Extract the (x, y) coordinate from the center of the cell holding the provided text.  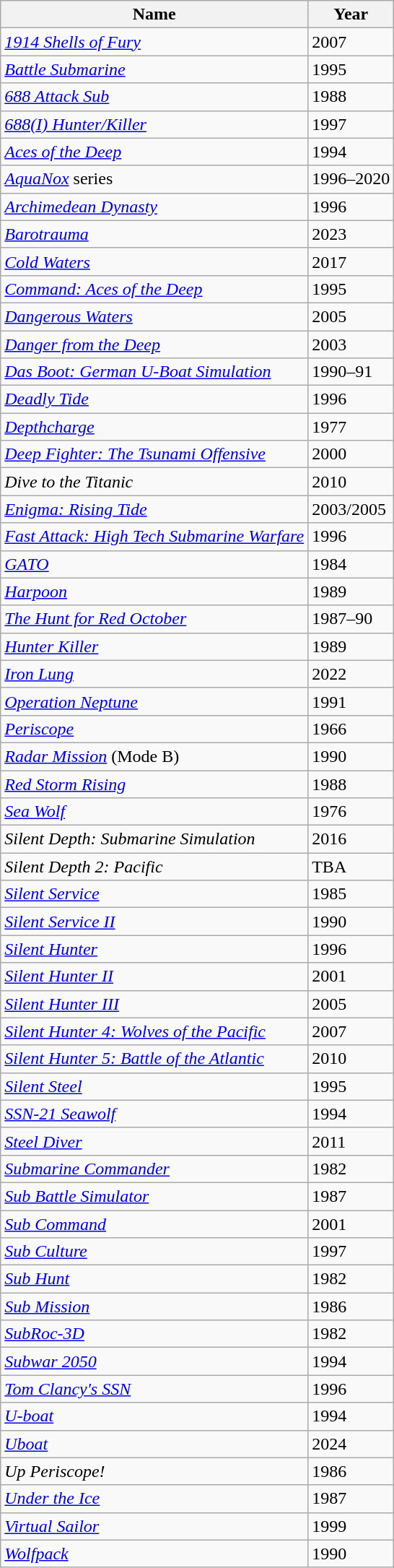
Silent Depth: Submarine Simulation (154, 839)
Battle Submarine (154, 69)
1991 (351, 701)
688(I) Hunter/Killer (154, 124)
2011 (351, 1141)
Iron Lung (154, 674)
1990–91 (351, 372)
Sub Mission (154, 1307)
AquaNox series (154, 179)
Tom Clancy's SSN (154, 1389)
688 Attack Sub (154, 97)
2003/2005 (351, 509)
Up Periscope! (154, 1471)
Uboat (154, 1444)
Silent Hunter 4: Wolves of the Pacific (154, 1031)
Harpoon (154, 592)
1914 Shells of Fury (154, 42)
Depthcharge (154, 427)
1999 (351, 1526)
Silent Depth 2: Pacific (154, 867)
Enigma: Rising Tide (154, 509)
Das Boot: German U-Boat Simulation (154, 372)
Dangerous Waters (154, 316)
Silent Hunter II (154, 976)
Subwar 2050 (154, 1361)
1987–90 (351, 619)
Periscope (154, 729)
Aces of the Deep (154, 152)
Operation Neptune (154, 701)
Barotrauma (154, 234)
SSN-21 Seawolf (154, 1114)
Silent Hunter (154, 949)
Dive to the Titanic (154, 482)
Radar Mission (Mode B) (154, 756)
2017 (351, 261)
Silent Steel (154, 1086)
2016 (351, 839)
Fast Attack: High Tech Submarine Warfare (154, 537)
Silent Service (154, 894)
Sub Command (154, 1224)
1977 (351, 427)
2000 (351, 454)
2003 (351, 345)
2024 (351, 1444)
1966 (351, 729)
Deadly Tide (154, 399)
Submarine Commander (154, 1169)
Command: Aces of the Deep (154, 289)
Silent Service II (154, 922)
1996–2020 (351, 179)
TBA (351, 867)
Wolfpack (154, 1554)
Steel Diver (154, 1141)
1976 (351, 812)
1985 (351, 894)
U-boat (154, 1416)
Archimedean Dynasty (154, 207)
1984 (351, 564)
Name (154, 14)
Hunter Killer (154, 646)
Silent Hunter III (154, 1004)
GATO (154, 564)
Sub Battle Simulator (154, 1196)
2023 (351, 234)
Danger from the Deep (154, 345)
Virtual Sailor (154, 1526)
Cold Waters (154, 261)
Sea Wolf (154, 812)
Under the Ice (154, 1499)
Deep Fighter: The Tsunami Offensive (154, 454)
Silent Hunter 5: Battle of the Atlantic (154, 1059)
Year (351, 14)
Sub Culture (154, 1252)
SubRoc-3D (154, 1334)
2022 (351, 674)
Sub Hunt (154, 1279)
The Hunt for Red October (154, 619)
Red Storm Rising (154, 784)
